Return [x, y] of the center of cell containing provided text 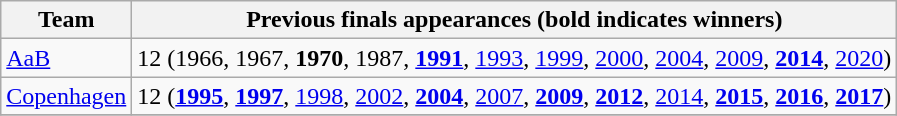
Previous finals appearances (bold indicates winners) [514, 20]
12 (1966, 1967, 1970, 1987, 1991, 1993, 1999, 2000, 2004, 2009, 2014, 2020) [514, 58]
AaB [66, 58]
Copenhagen [66, 96]
12 (1995, 1997, 1998, 2002, 2004, 2007, 2009, 2012, 2014, 2015, 2016, 2017) [514, 96]
Team [66, 20]
